Output the [X, Y] coordinate of the center of the cell containing the given text.  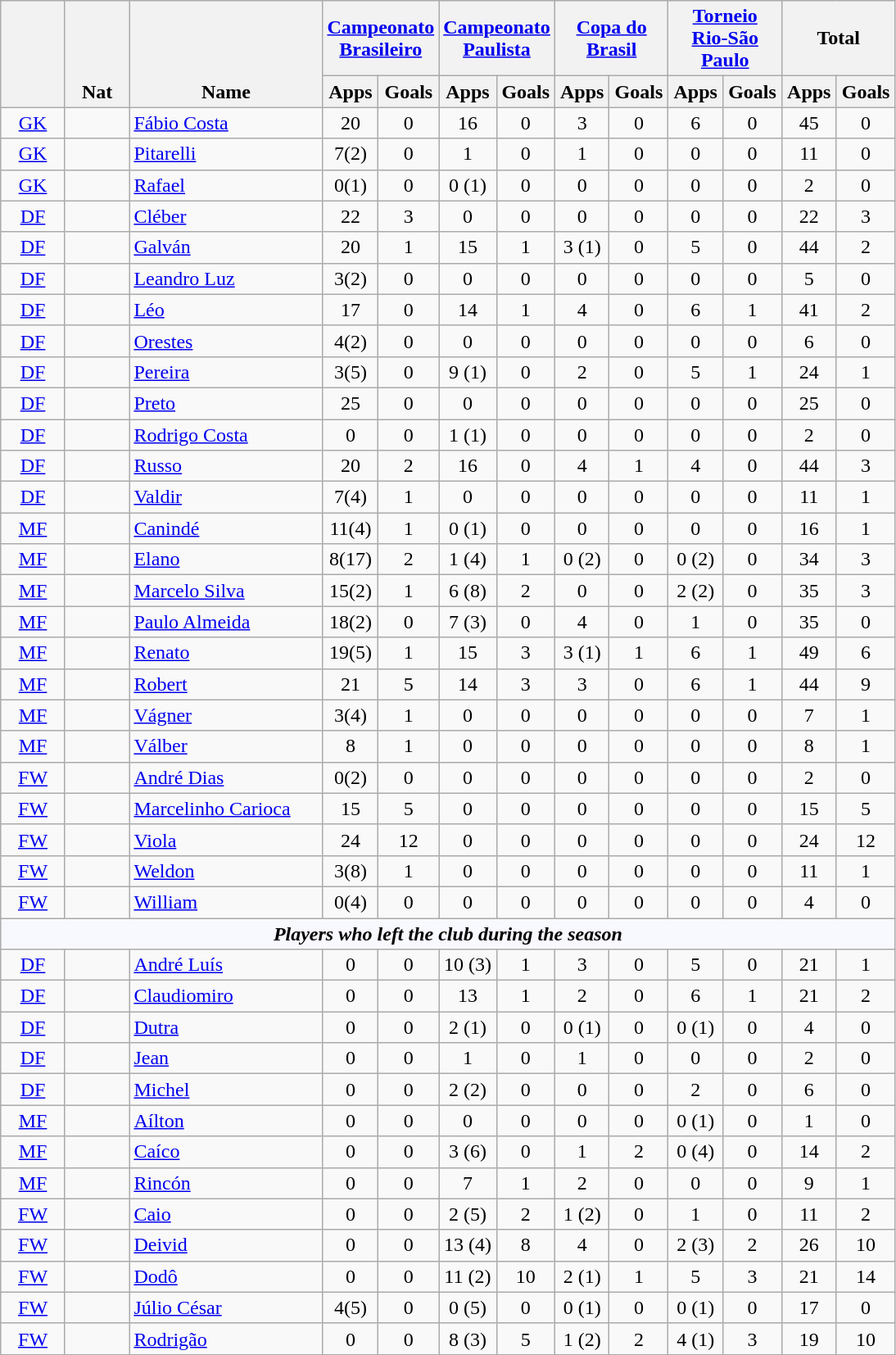
Pereira [226, 372]
2 (5) [468, 1214]
18(2) [351, 622]
1 (1) [468, 435]
Campeonato Brasileiro [381, 39]
3 (6) [468, 1152]
Torneio Rio-São Paulo [726, 39]
13 [468, 996]
Léo [226, 310]
19(5) [351, 653]
Renato [226, 653]
Copa do Brasil [611, 39]
3(8) [351, 871]
4 (1) [696, 1339]
Aílton [226, 1121]
11(4) [351, 528]
Viola [226, 840]
Caíco [226, 1152]
André Luís [226, 965]
9 (1) [468, 372]
Rodrigão [226, 1339]
Total [839, 39]
Válber [226, 746]
Rafael [226, 185]
Preto [226, 403]
Canindé [226, 528]
7 (3) [468, 622]
Jean [226, 1058]
Valdir [226, 497]
Rincón [226, 1183]
15(2) [351, 591]
49 [809, 653]
0(1) [351, 185]
3(5) [351, 372]
Paulo Almeida [226, 622]
7(4) [351, 497]
Júlio César [226, 1307]
0 (5) [468, 1307]
26 [809, 1245]
Deivid [226, 1245]
Russo [226, 466]
Orestes [226, 341]
6 (8) [468, 591]
Caio [226, 1214]
André Dias [226, 777]
Dutra [226, 1027]
10 (3) [468, 965]
Rodrigo Costa [226, 435]
Marcelo Silva [226, 591]
4(5) [351, 1307]
Name [226, 54]
7(2) [351, 154]
13 (4) [468, 1245]
Campeonato Paulista [497, 39]
0(4) [351, 902]
Vágner [226, 715]
45 [809, 123]
4(2) [351, 341]
3(4) [351, 715]
Galván [226, 247]
William [226, 902]
3(2) [351, 279]
8(17) [351, 560]
Robert [226, 684]
Players who left the club during the season [448, 933]
41 [809, 310]
Nat [97, 54]
11 (2) [468, 1276]
Dodô [226, 1276]
Marcelinho Carioca [226, 809]
1 (4) [468, 560]
8 (3) [468, 1339]
34 [809, 560]
19 [809, 1339]
Weldon [226, 871]
Fábio Costa [226, 123]
Claudiomiro [226, 996]
Leandro Luz [226, 279]
0(2) [351, 777]
Elano [226, 560]
Michel [226, 1090]
2 (3) [696, 1245]
Cléber [226, 216]
0 (4) [696, 1152]
Pitarelli [226, 154]
